Pinpoint the cell where the given text exists, returning its (x, y) midpoint coordinate. 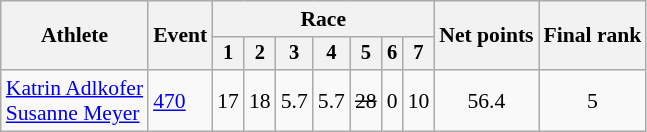
4 (332, 54)
Final rank (593, 36)
470 (180, 100)
Athlete (74, 36)
28 (366, 100)
Race (323, 19)
1 (228, 54)
3 (294, 54)
2 (260, 54)
Net points (486, 36)
10 (419, 100)
56.4 (486, 100)
17 (228, 100)
18 (260, 100)
Event (180, 36)
0 (392, 100)
7 (419, 54)
6 (392, 54)
Katrin AdlkoferSusanne Meyer (74, 100)
